Determine the (X, Y) coordinate at the center of the cell enclosing the given text.  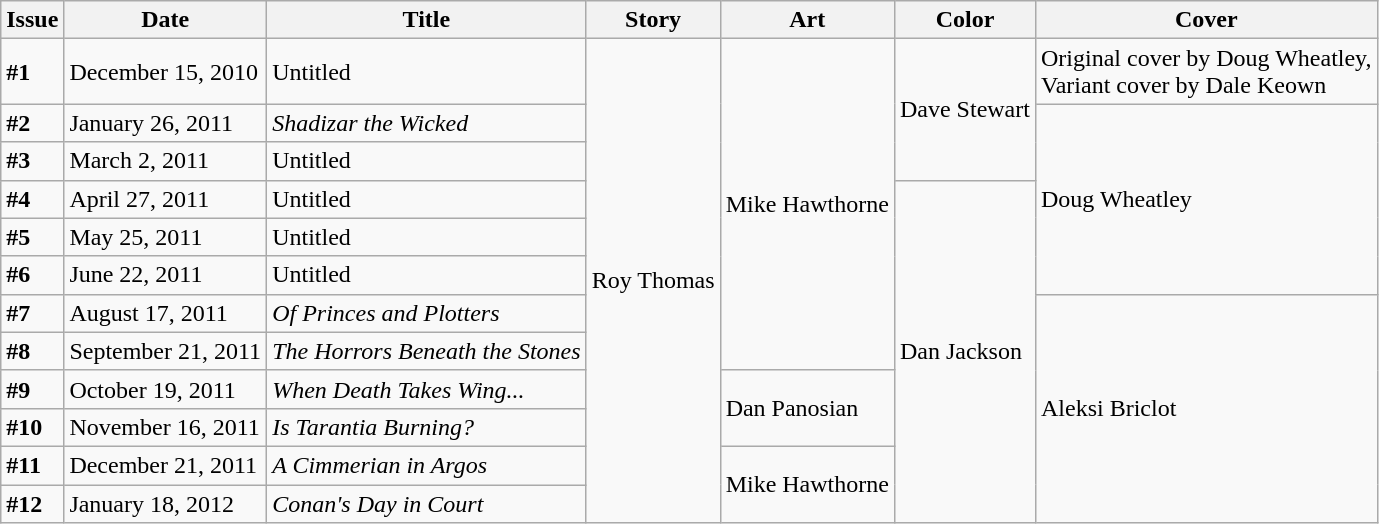
When Death Takes Wing... (426, 389)
May 25, 2011 (166, 237)
Dan Panosian (807, 408)
Dan Jackson (964, 352)
#5 (32, 237)
Title (426, 20)
#4 (32, 199)
Original cover by Doug Wheatley,Variant cover by Dale Keown (1206, 72)
Aleksi Briclot (1206, 408)
Roy Thomas (653, 281)
November 16, 2011 (166, 427)
October 19, 2011 (166, 389)
Shadizar the Wicked (426, 123)
Date (166, 20)
Doug Wheatley (1206, 199)
March 2, 2011 (166, 161)
#6 (32, 275)
December 15, 2010 (166, 72)
#2 (32, 123)
Issue (32, 20)
#3 (32, 161)
April 27, 2011 (166, 199)
#9 (32, 389)
Color (964, 20)
#12 (32, 503)
December 21, 2011 (166, 465)
Conan's Day in Court (426, 503)
June 22, 2011 (166, 275)
January 18, 2012 (166, 503)
Cover (1206, 20)
August 17, 2011 (166, 313)
A Cimmerian in Argos (426, 465)
#11 (32, 465)
#1 (32, 72)
Story (653, 20)
September 21, 2011 (166, 351)
#7 (32, 313)
Is Tarantia Burning? (426, 427)
Of Princes and Plotters (426, 313)
The Horrors Beneath the Stones (426, 351)
#10 (32, 427)
Dave Stewart (964, 110)
#8 (32, 351)
Art (807, 20)
January 26, 2011 (166, 123)
